Return the [X, Y] coordinate for the center point of the cell that contains the specified text.  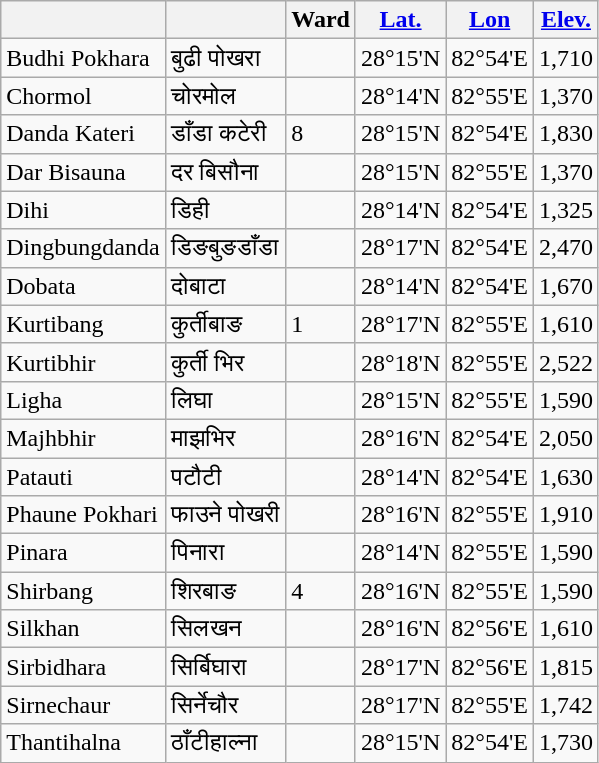
दर बिसौना [226, 172]
Elev. [566, 20]
1,830 [566, 134]
पटौटी [226, 477]
डाँडा कटेरी [226, 134]
Lon [490, 20]
Dingbungdanda [83, 248]
1,325 [566, 210]
1,630 [566, 477]
Thantihalna [83, 743]
1,730 [566, 743]
Danda Kateri [83, 134]
Dihi [83, 210]
1,910 [566, 515]
2,050 [566, 438]
1,742 [566, 705]
सिर्नेचौर [226, 705]
सिर्बिघारा [226, 667]
1 [321, 324]
2,470 [566, 248]
दोबाटा [226, 286]
पिनारा [226, 553]
फाउने पोखरी [226, 515]
28°18'N [400, 362]
Dar Bisauna [83, 172]
Ligha [83, 400]
चोरमोल [226, 96]
ठाँटीहाल्ना [226, 743]
Sirbidhara [83, 667]
डिङबुङडाँडा [226, 248]
Lat. [400, 20]
Budhi Pokhara [83, 58]
लिघा [226, 400]
Patauti [83, 477]
Sirnechaur [83, 705]
Kurtibhir [83, 362]
Pinara [83, 553]
Majhbhir [83, 438]
कुर्तीबाङ [226, 324]
8 [321, 134]
डिही [226, 210]
Phaune Pokhari [83, 515]
1,815 [566, 667]
Shirbang [83, 591]
Ward [321, 20]
1,710 [566, 58]
बुढी पोखरा [226, 58]
4 [321, 591]
Dobata [83, 286]
शिरबाङ [226, 591]
माझभिर [226, 438]
सिलखन [226, 629]
Silkhan [83, 629]
Kurtibang [83, 324]
कुर्ती भिर [226, 362]
Chormol [83, 96]
1,670 [566, 286]
2,522 [566, 362]
